Detect which cell encompasses the target text, then output its (x, y) center coordinate. 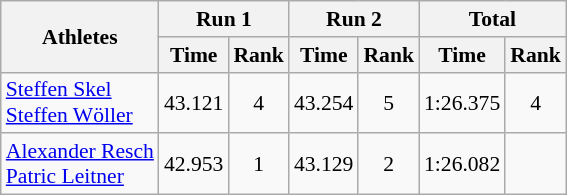
Athletes (80, 36)
5 (388, 102)
2 (388, 164)
43.254 (324, 102)
Run 1 (224, 19)
Run 2 (354, 19)
42.953 (194, 164)
Alexander ReschPatric Leitner (80, 164)
Steffen SkelSteffen Wöller (80, 102)
43.121 (194, 102)
1:26.375 (462, 102)
1 (258, 164)
Total (492, 19)
43.129 (324, 164)
1:26.082 (462, 164)
